Find where the given text appears and provide that cell's center as [X, Y] coordinate. 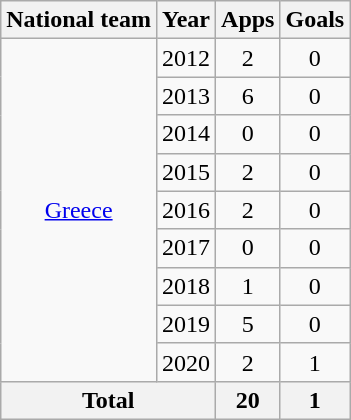
National team [79, 20]
6 [248, 96]
20 [248, 400]
2013 [186, 96]
2014 [186, 134]
2012 [186, 58]
5 [248, 324]
Apps [248, 20]
Goals [315, 20]
2017 [186, 248]
2016 [186, 210]
Total [108, 400]
Year [186, 20]
2018 [186, 286]
2019 [186, 324]
2020 [186, 362]
2015 [186, 172]
Greece [79, 210]
